Find where the given text appears and provide that cell's center as [X, Y] coordinate. 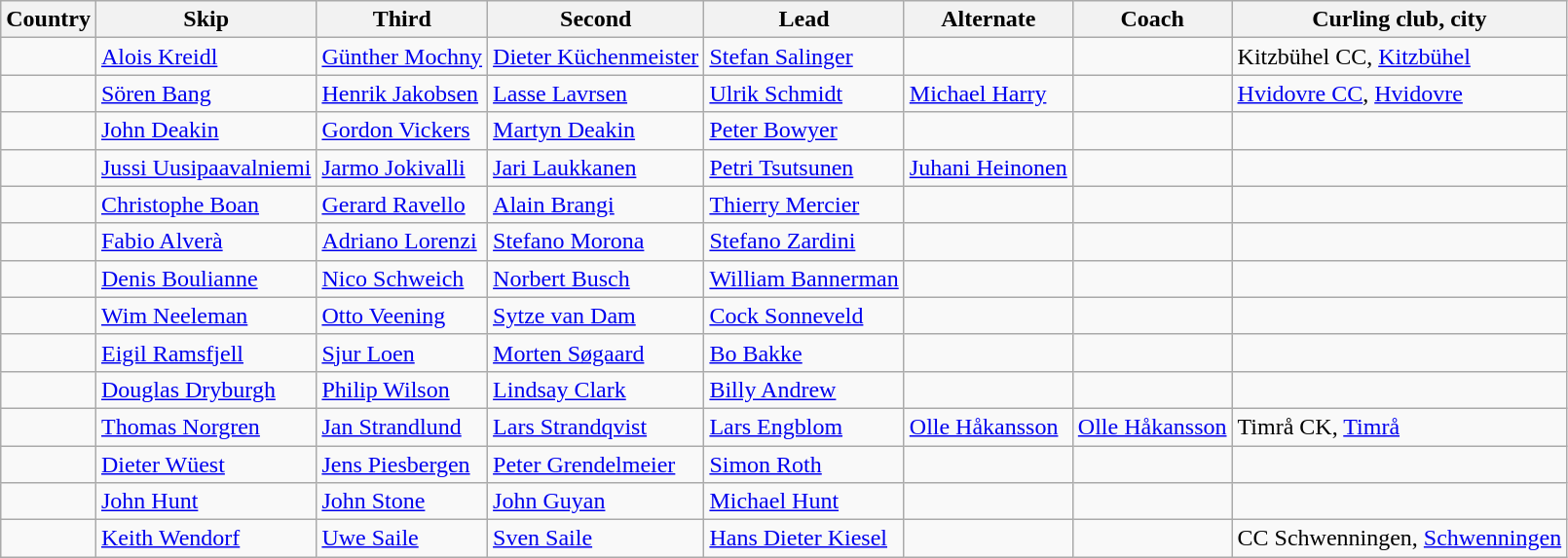
Simon Roth [804, 465]
Douglas Dryburgh [205, 390]
John Deakin [205, 130]
Billy Andrew [804, 390]
Hans Dieter Kiesel [804, 539]
Jussi Uusipaavalniemi [205, 167]
Otto Veening [402, 316]
Nico Schweich [402, 279]
Denis Boulianne [205, 279]
Lars Strandqvist [596, 427]
Adriano Lorenzi [402, 242]
Jarmo Jokivalli [402, 167]
Dieter Küchenmeister [596, 56]
Country [49, 19]
Sören Bang [205, 93]
Sven Saile [596, 539]
Jan Strandlund [402, 427]
Norbert Busch [596, 279]
Second [596, 19]
Günther Mochny [402, 56]
Fabio Alverà [205, 242]
Thierry Mercier [804, 205]
Michael Harry [988, 93]
Alternate [988, 19]
Lindsay Clark [596, 390]
Curling club, city [1400, 19]
John Guyan [596, 502]
Coach [1152, 19]
John Stone [402, 502]
Bo Bakke [804, 353]
Peter Bowyer [804, 130]
Wim Neeleman [205, 316]
Hvidovre CC, Hvidovre [1400, 93]
Alois Kreidl [205, 56]
Peter Grendelmeier [596, 465]
Timrå CK, Timrå [1400, 427]
John Hunt [205, 502]
Stefan Salinger [804, 56]
Henrik Jakobsen [402, 93]
Gordon Vickers [402, 130]
Jens Piesbergen [402, 465]
Philip Wilson [402, 390]
Morten Søgaard [596, 353]
Alain Brangi [596, 205]
Lasse Lavrsen [596, 93]
Lars Engblom [804, 427]
Petri Tsutsunen [804, 167]
Jari Laukkanen [596, 167]
Cock Sonneveld [804, 316]
Eigil Ramsfjell [205, 353]
Stefano Zardini [804, 242]
Sjur Loen [402, 353]
Lead [804, 19]
Third [402, 19]
Stefano Morona [596, 242]
William Bannerman [804, 279]
Kitzbühel CC, Kitzbühel [1400, 56]
Skip [205, 19]
Gerard Ravello [402, 205]
CC Schwenningen, Schwenningen [1400, 539]
Christophe Boan [205, 205]
Uwe Saile [402, 539]
Dieter Wüest [205, 465]
Ulrik Schmidt [804, 93]
Martyn Deakin [596, 130]
Sytze van Dam [596, 316]
Juhani Heinonen [988, 167]
Thomas Norgren [205, 427]
Michael Hunt [804, 502]
Keith Wendorf [205, 539]
